Return the [X, Y] coordinate for the center point of the cell that contains the specified text.  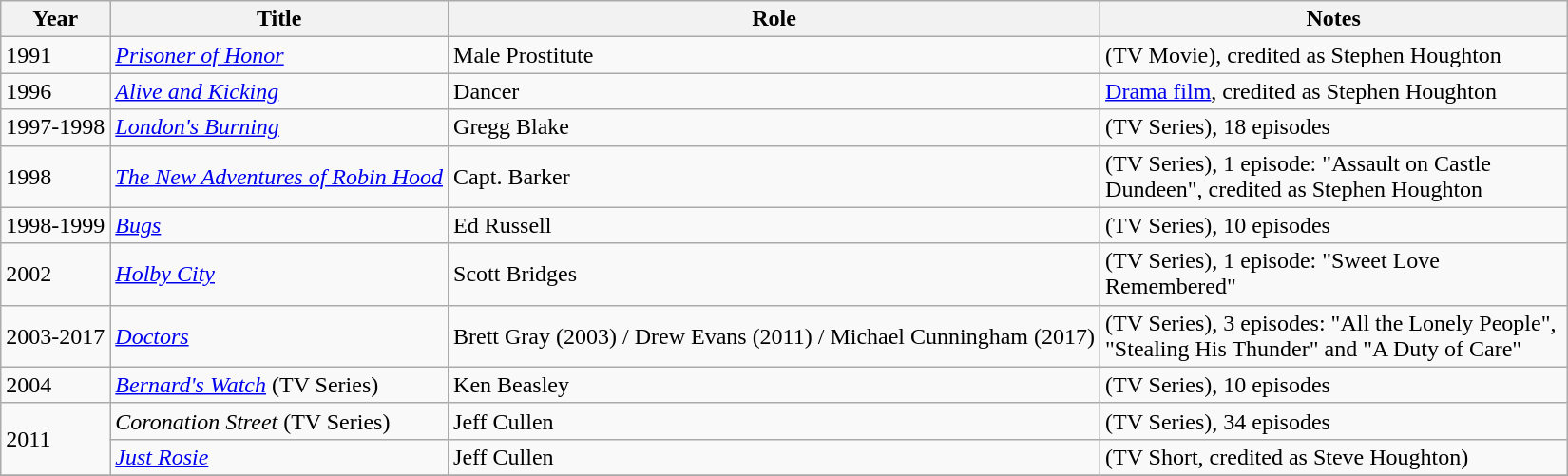
Just Rosie [279, 457]
Dancer [774, 91]
2004 [55, 385]
(TV Short, credited as Steve Houghton) [1334, 457]
(TV Series), 3 episodes: "All the Lonely People", "Stealing His Thunder" and "A Duty of Care" [1334, 336]
Title [279, 19]
Role [774, 19]
Holby City [279, 274]
Bugs [279, 225]
Gregg Blake [774, 127]
Notes [1334, 19]
Alive and Kicking [279, 91]
(TV Movie), credited as Stephen Houghton [1334, 55]
1996 [55, 91]
Ed Russell [774, 225]
Coronation Street (TV Series) [279, 421]
(TV Series), 1 episode: "Sweet Love Remembered" [1334, 274]
1991 [55, 55]
London's Burning [279, 127]
Brett Gray (2003) / Drew Evans (2011) / Michael Cunningham (2017) [774, 336]
The New Adventures of Robin Hood [279, 177]
2003-2017 [55, 336]
Male Prostitute [774, 55]
Capt. Barker [774, 177]
Year [55, 19]
1998 [55, 177]
Prisoner of Honor [279, 55]
2002 [55, 274]
2011 [55, 439]
(TV Series), 18 episodes [1334, 127]
(TV Series), 1 episode: "Assault on Castle Dundeen", credited as Stephen Houghton [1334, 177]
Drama film, credited as Stephen Houghton [1334, 91]
1998-1999 [55, 225]
1997-1998 [55, 127]
Bernard's Watch (TV Series) [279, 385]
(TV Series), 34 episodes [1334, 421]
Scott Bridges [774, 274]
Ken Beasley [774, 385]
Doctors [279, 336]
